Search for the cell housing the specified text and yield its (x, y) center coordinate. 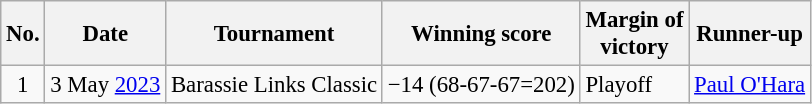
Tournament (274, 34)
Runner-up (750, 34)
Paul O'Hara (750, 85)
Margin ofvictory (634, 34)
Playoff (634, 85)
Barassie Links Classic (274, 85)
3 May 2023 (106, 85)
No. (23, 34)
−14 (68-67-67=202) (481, 85)
Date (106, 34)
Winning score (481, 34)
1 (23, 85)
